From the cell containing the given text, extract its center point as [x, y] coordinate. 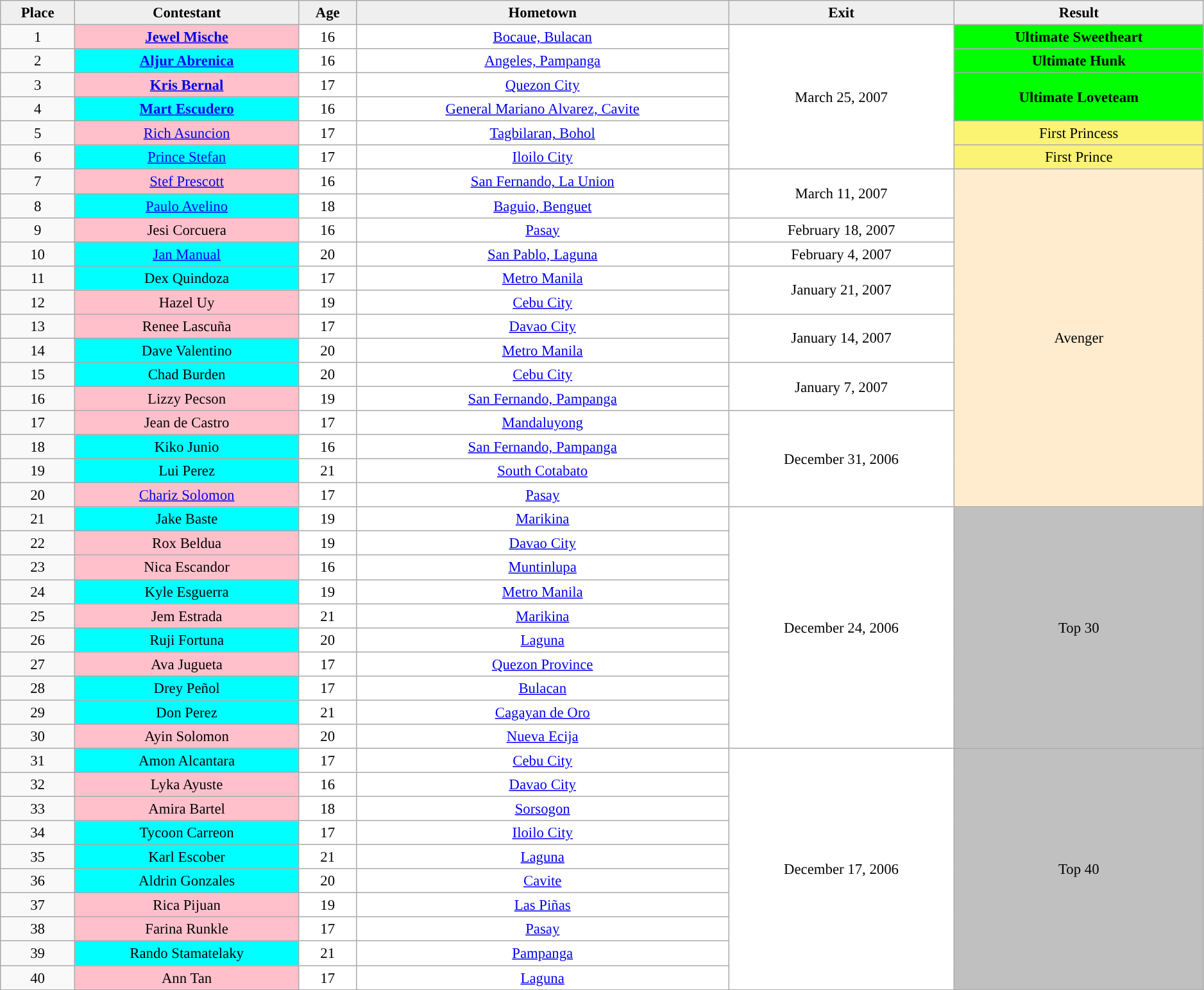
Rica Pijuan [187, 905]
Jesi Corcuera [187, 230]
36 [38, 881]
Tycoon Carreon [187, 833]
Aldrin Gonzales [187, 881]
December 17, 2006 [842, 869]
4 [38, 109]
29 [38, 712]
Bocaue, Bulacan [543, 37]
Farina Runkle [187, 930]
Ultimate Sweetheart [1079, 37]
3 [38, 85]
Top 30 [1079, 627]
Chariz Solomon [187, 495]
Baguio, Benguet [543, 206]
9 [38, 230]
Amon Alcantara [187, 760]
January 14, 2007 [842, 339]
Nica Escandor [187, 568]
32 [38, 785]
Angeles, Pampanga [543, 61]
Top 40 [1079, 869]
39 [38, 953]
Nueva Ecija [543, 737]
Karl Escober [187, 857]
37 [38, 905]
Contestant [187, 13]
Ruji Fortuna [187, 640]
February 18, 2007 [842, 230]
Avenger [1079, 338]
Jem Estrada [187, 616]
San Pablo, Laguna [543, 254]
13 [38, 327]
Jake Baste [187, 519]
First Prince [1079, 157]
Aljur Abrenica [187, 61]
25 [38, 616]
Jean de Castro [187, 423]
Ultimate Loveteam [1079, 98]
15 [38, 375]
Jan Manual [187, 254]
Mandaluyong [543, 423]
Ann Tan [187, 978]
January 7, 2007 [842, 386]
Lizzy Pecson [187, 398]
Amira Bartel [187, 809]
23 [38, 568]
22 [38, 543]
Stef Prescott [187, 182]
Dave Valentino [187, 350]
Hazel Uy [187, 302]
San Fernando, La Union [543, 182]
Sorsogon [543, 809]
March 11, 2007 [842, 194]
Don Perez [187, 712]
Age [328, 13]
Kiko Junio [187, 447]
Muntinlupa [543, 568]
Tagbilaran, Bohol [543, 133]
1 [38, 37]
Quezon Province [543, 664]
Drey Peñol [187, 688]
38 [38, 930]
Kyle Esguerra [187, 592]
Lyka Ayuste [187, 785]
11 [38, 278]
Jewel Mische [187, 37]
Bulacan [543, 688]
First Princess [1079, 133]
31 [38, 760]
January 21, 2007 [842, 290]
December 24, 2006 [842, 627]
Rox Beldua [187, 543]
Kris Bernal [187, 85]
30 [38, 737]
27 [38, 664]
26 [38, 640]
March 25, 2007 [842, 98]
December 31, 2006 [842, 459]
Rando Stamatelaky [187, 953]
24 [38, 592]
Chad Burden [187, 375]
Ava Jugueta [187, 664]
Quezon City [543, 85]
Rich Asuncion [187, 133]
Prince Stefan [187, 157]
40 [38, 978]
Cavite [543, 881]
Result [1079, 13]
South Cotabato [543, 471]
8 [38, 206]
February 4, 2007 [842, 254]
Lui Perez [187, 471]
14 [38, 350]
5 [38, 133]
Renee Lascuña [187, 327]
Exit [842, 13]
Las Piñas [543, 905]
12 [38, 302]
35 [38, 857]
Ayin Solomon [187, 737]
2 [38, 61]
General Mariano Alvarez, Cavite [543, 109]
34 [38, 833]
33 [38, 809]
Pampanga [543, 953]
28 [38, 688]
Ultimate Hunk [1079, 61]
10 [38, 254]
Cagayan de Oro [543, 712]
Place [38, 13]
Dex Quindoza [187, 278]
Paulo Avelino [187, 206]
Hometown [543, 13]
Mart Escudero [187, 109]
6 [38, 157]
7 [38, 182]
